Return the [x, y] coordinate for the center point of the cell that contains the specified text.  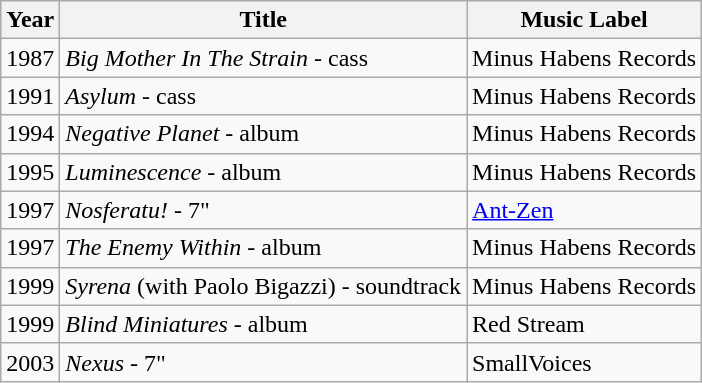
Luminescence - album [264, 172]
1994 [30, 134]
Ant-Zen [584, 210]
Nosferatu! - 7" [264, 210]
SmallVoices [584, 362]
Blind Miniatures - album [264, 324]
The Enemy Within - album [264, 248]
2003 [30, 362]
Title [264, 20]
1995 [30, 172]
Nexus - 7" [264, 362]
1987 [30, 58]
Syrena (with Paolo Bigazzi) - soundtrack [264, 286]
Asylum - cass [264, 96]
Red Stream [584, 324]
Negative Planet - album [264, 134]
Year [30, 20]
Big Mother In The Strain - cass [264, 58]
1991 [30, 96]
Music Label [584, 20]
